Extract the [x, y] coordinate from the center of the cell holding the provided text.  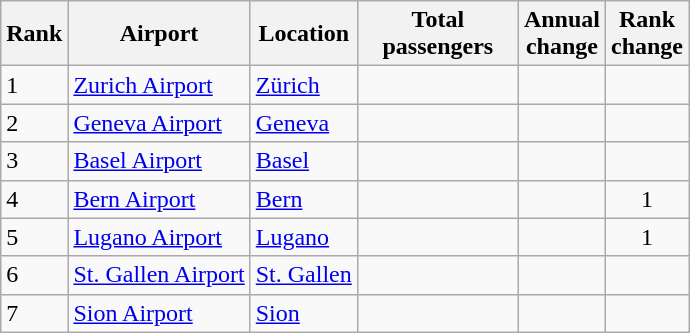
Rankchange [646, 34]
Totalpassengers [438, 34]
Sion [304, 313]
7 [34, 313]
Basel [304, 161]
Bern [304, 199]
Lugano Airport [159, 237]
Bern Airport [159, 199]
St. Gallen [304, 275]
Lugano [304, 237]
Zurich Airport [159, 85]
2 [34, 123]
Zürich [304, 85]
6 [34, 275]
4 [34, 199]
5 [34, 237]
Annualchange [562, 34]
Geneva Airport [159, 123]
3 [34, 161]
Rank [34, 34]
Sion Airport [159, 313]
Basel Airport [159, 161]
St. Gallen Airport [159, 275]
Geneva [304, 123]
Location [304, 34]
Airport [159, 34]
